Find where the given text appears and provide that cell's center as [x, y] coordinate. 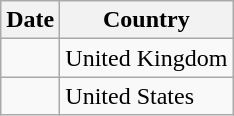
United States [146, 96]
Date [30, 20]
Country [146, 20]
United Kingdom [146, 58]
